From the cell containing the given text, extract its center point as [x, y] coordinate. 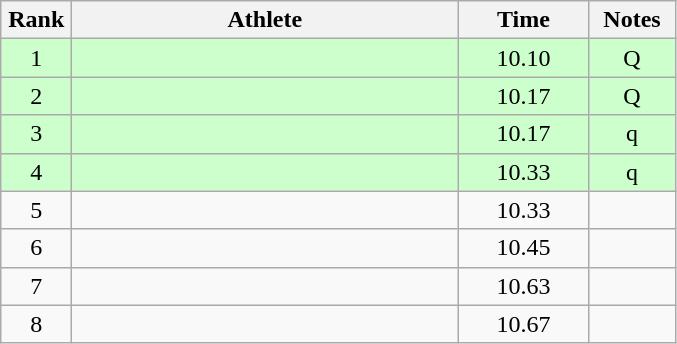
10.63 [524, 286]
7 [36, 286]
10.67 [524, 324]
10.10 [524, 58]
Notes [632, 20]
6 [36, 248]
4 [36, 172]
2 [36, 96]
Athlete [265, 20]
1 [36, 58]
Rank [36, 20]
Time [524, 20]
8 [36, 324]
5 [36, 210]
10.45 [524, 248]
3 [36, 134]
